Identify which cell holds the provided text, then report its [X, Y] central coordinate. 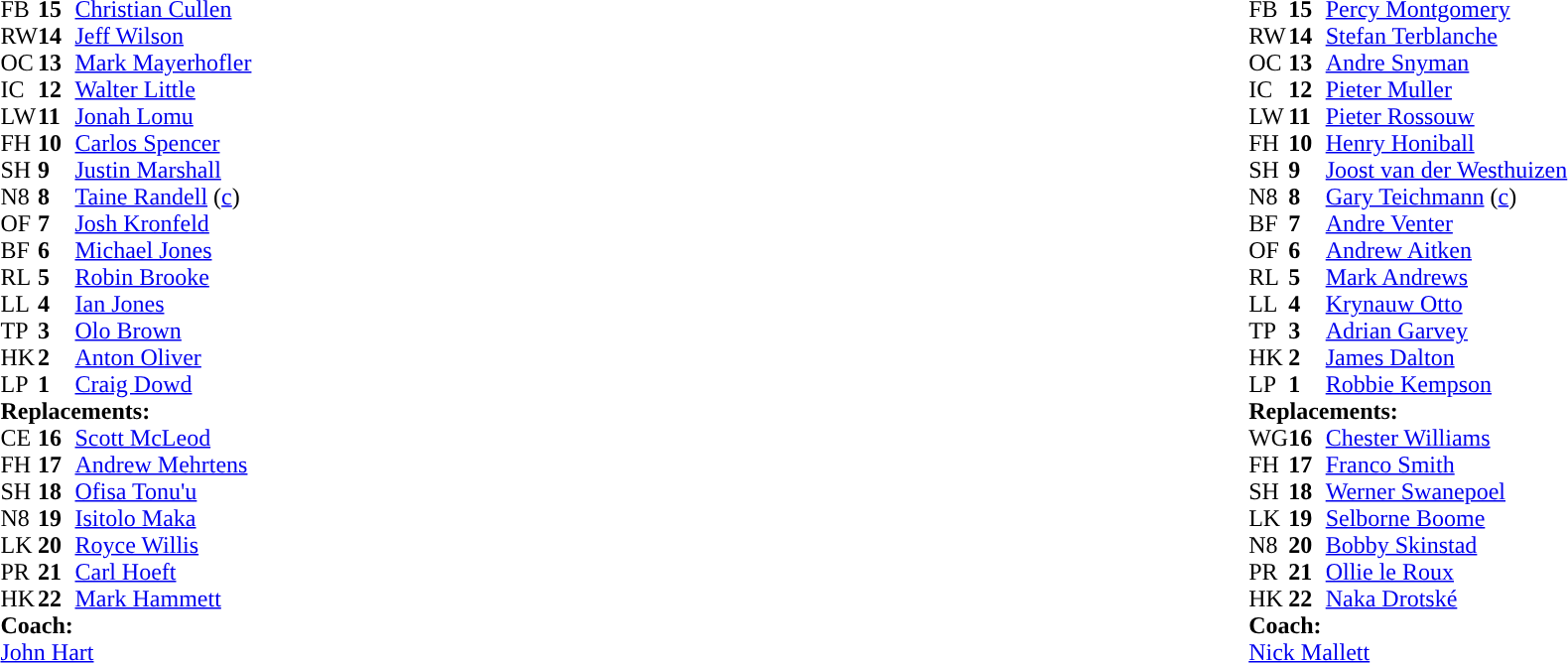
Andrew Mehrtens [164, 464]
WG [1268, 439]
Justin Marshall [164, 171]
Ofisa Tonu'u [164, 492]
Franco Smith [1447, 464]
Scott McLeod [164, 439]
Andre Snyman [1447, 64]
Pieter Rossouw [1447, 117]
Michael Jones [164, 250]
Henry Honiball [1447, 143]
Mark Hammett [164, 599]
Carl Hoeft [164, 572]
Andrew Aitken [1447, 250]
Selborne Boome [1447, 518]
Krynauw Otto [1447, 304]
Stefan Terblanche [1447, 36]
Robbie Kempson [1447, 385]
Carlos Spencer [164, 143]
Andre Venter [1447, 224]
Ian Jones [164, 304]
Olo Brown [164, 331]
James Dalton [1447, 357]
Pieter Muller [1447, 89]
Chester Williams [1447, 439]
Bobby Skinstad [1447, 546]
Isitolo Maka [164, 518]
Werner Swanepoel [1447, 492]
Royce Willis [164, 546]
Joost van der Westhuizen [1447, 171]
Craig Dowd [164, 385]
Robin Brooke [164, 278]
CE [19, 439]
Jonah Lomu [164, 117]
Anton Oliver [164, 357]
Jeff Wilson [164, 36]
Josh Kronfeld [164, 224]
Taine Randell (c) [164, 197]
Walter Little [164, 89]
Adrian Garvey [1447, 331]
Ollie le Roux [1447, 572]
Gary Teichmann (c) [1447, 197]
Naka Drotské [1447, 599]
Mark Andrews [1447, 278]
Mark Mayerhofler [164, 64]
